From the cell containing the given text, extract its center point as (X, Y) coordinate. 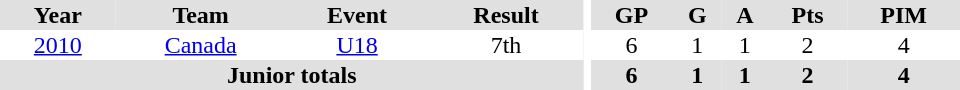
GP (631, 15)
Event (358, 15)
7th (506, 45)
2010 (58, 45)
Team (201, 15)
Pts (808, 15)
A (745, 15)
Junior totals (292, 75)
U18 (358, 45)
Year (58, 15)
Result (506, 15)
Canada (201, 45)
G (698, 15)
PIM (904, 15)
